Detect which cell encompasses the target text, then output its (x, y) center coordinate. 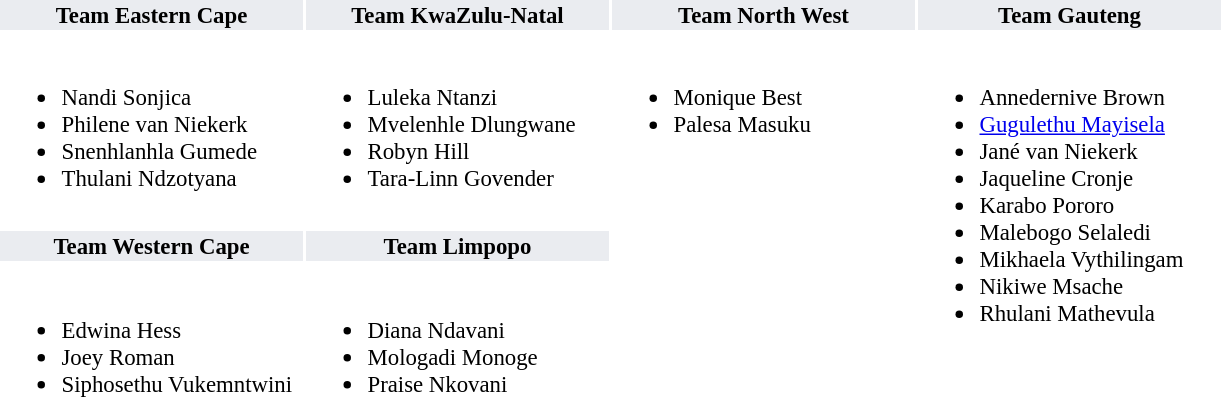
Team Western Cape (152, 247)
Team North West (764, 15)
Team Eastern Cape (152, 15)
Monique BestPalesa Masuku (764, 125)
Team Gauteng (1070, 15)
Team Limpopo (458, 247)
Luleka NtanziMvelenhle DlungwaneRobyn HillTara-Linn Govender (458, 125)
Nandi SonjicaPhilene van NiekerkSnenhlanhla GumedeThulani Ndzotyana (152, 125)
Team KwaZulu-Natal (458, 15)
